Provide the (X, Y) coordinate of the cell's center where the given text is located.  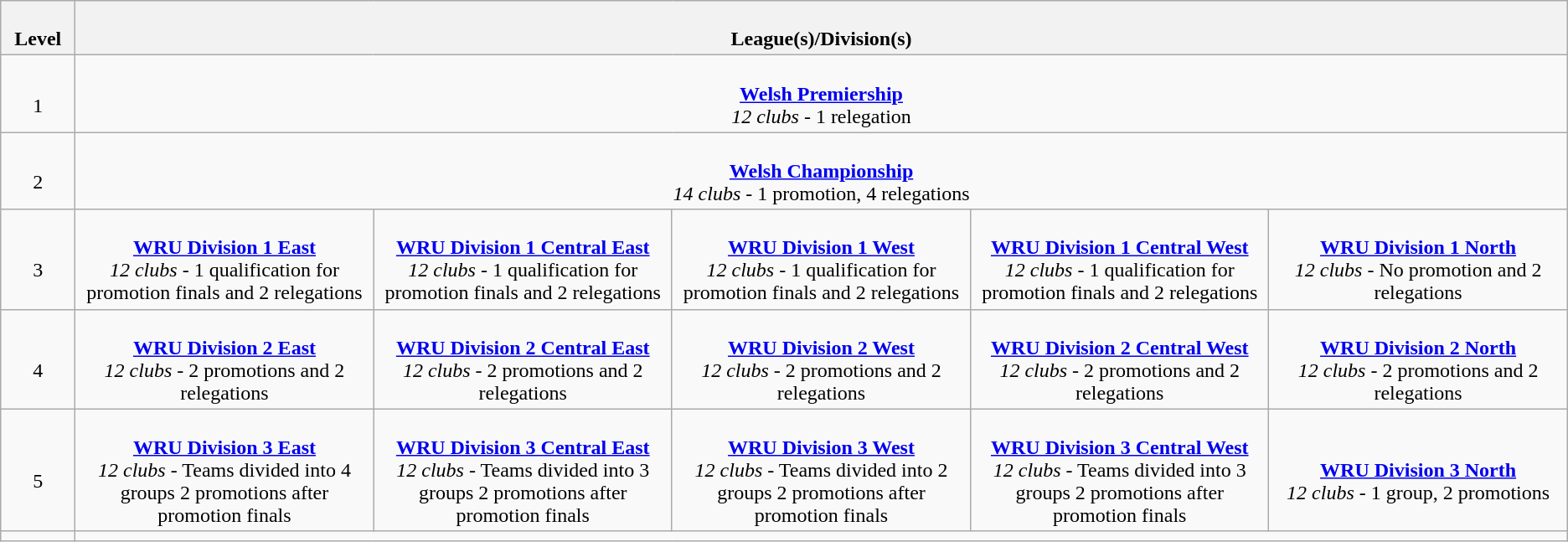
5 (39, 470)
WRU Division 3 Central East 12 clubs - Teams divided into 3 groups 2 promotions after promotion finals (523, 470)
Welsh Championship 14 clubs - 1 promotion, 4 relegations (821, 171)
Welsh Premiership 12 clubs - 1 relegation (821, 94)
4 (39, 359)
WRU Division 1 Central East 12 clubs - 1 qualification for promotion finals and 2 relegations (523, 260)
League(s)/Division(s) (821, 28)
3 (39, 260)
WRU Division 1 West 12 clubs - 1 qualification for promotion finals and 2 relegations (821, 260)
WRU Division 3 North 12 clubs - 1 group, 2 promotions (1418, 470)
WRU Division 2 West 12 clubs - 2 promotions and 2 relegations (821, 359)
WRU Division 2 Central West 12 clubs - 2 promotions and 2 relegations (1120, 359)
Level (39, 28)
WRU Division 1 North 12 clubs - No promotion and 2 relegations (1418, 260)
2 (39, 171)
WRU Division 2 East 12 clubs - 2 promotions and 2 relegations (224, 359)
WRU Division 3 West 12 clubs - Teams divided into 2 groups 2 promotions after promotion finals (821, 470)
1 (39, 94)
WRU Division 3 East 12 clubs - Teams divided into 4 groups 2 promotions after promotion finals (224, 470)
WRU Division 3 Central West 12 clubs - Teams divided into 3 groups 2 promotions after promotion finals (1120, 470)
WRU Division 1 East 12 clubs - 1 qualification for promotion finals and 2 relegations (224, 260)
WRU Division 2 North 12 clubs - 2 promotions and 2 relegations (1418, 359)
WRU Division 2 Central East 12 clubs - 2 promotions and 2 relegations (523, 359)
WRU Division 1 Central West 12 clubs - 1 qualification for promotion finals and 2 relegations (1120, 260)
